Pinpoint the cell where the given text exists, returning its (X, Y) midpoint coordinate. 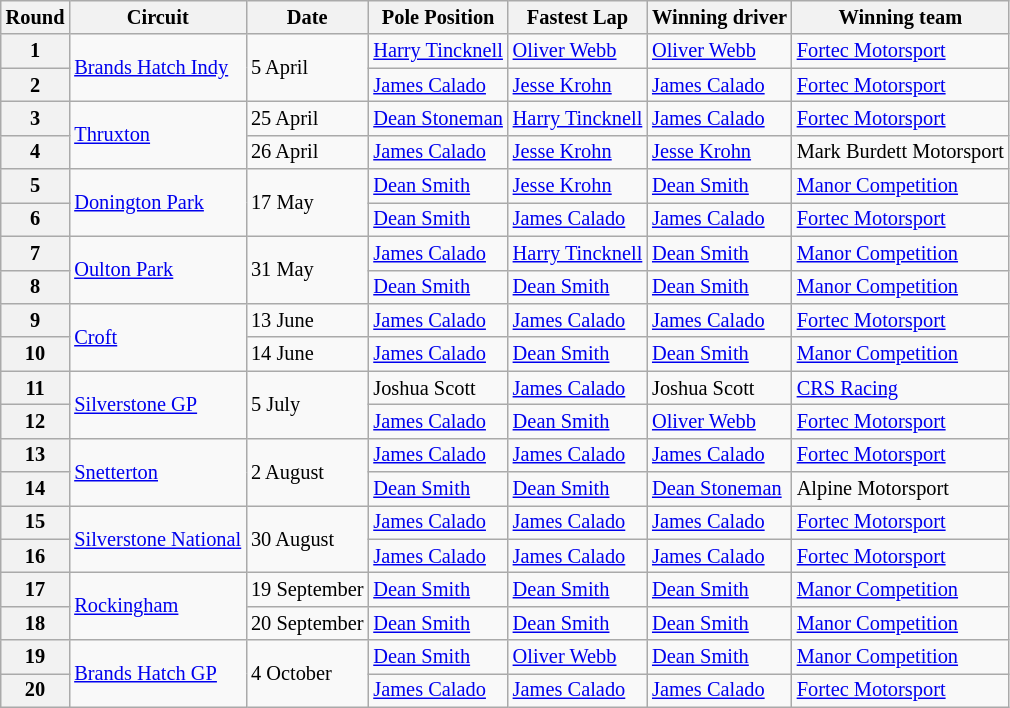
2 (36, 85)
Date (307, 17)
13 June (307, 320)
Brands Hatch GP (158, 674)
17 (36, 589)
Silverstone National (158, 538)
11 (36, 388)
20 September (307, 623)
20 (36, 690)
26 April (307, 152)
4 (36, 152)
7 (36, 253)
CRS Racing (900, 388)
5 April (307, 68)
10 (36, 354)
19 September (307, 589)
4 October (307, 674)
Fastest Lap (578, 17)
8 (36, 287)
25 April (307, 118)
19 (36, 657)
2 August (307, 472)
9 (36, 320)
Round (36, 17)
Winning team (900, 17)
Thruxton (158, 134)
Oulton Park (158, 270)
14 June (307, 354)
Snetterton (158, 472)
18 (36, 623)
12 (36, 421)
Circuit (158, 17)
Alpine Motorsport (900, 489)
6 (36, 219)
3 (36, 118)
Brands Hatch Indy (158, 68)
5 (36, 186)
5 July (307, 404)
31 May (307, 270)
Croft (158, 336)
Silverstone GP (158, 404)
17 May (307, 202)
16 (36, 556)
Rockingham (158, 606)
1 (36, 51)
Mark Burdett Motorsport (900, 152)
30 August (307, 538)
14 (36, 489)
Winning driver (720, 17)
Pole Position (438, 17)
Donington Park (158, 202)
15 (36, 522)
13 (36, 455)
